Extract the (X, Y) coordinate from the center of the cell holding the provided text.  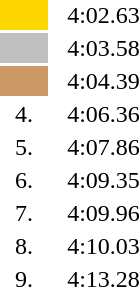
7. (24, 213)
6. (24, 180)
5. (24, 147)
4. (24, 114)
8. (24, 246)
